Locate the cell with the specified text and output its (x, y) center coordinate. 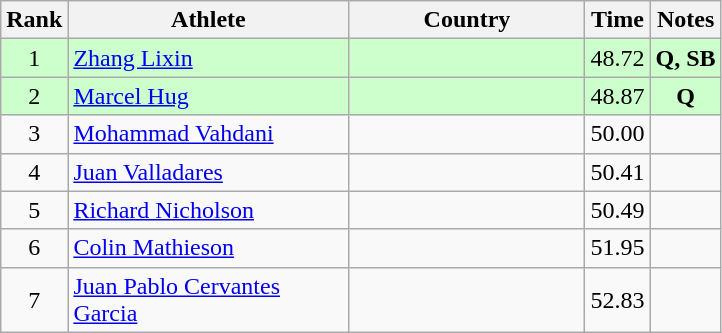
3 (34, 134)
Juan Pablo Cervantes Garcia (208, 300)
7 (34, 300)
2 (34, 96)
Athlete (208, 20)
51.95 (618, 248)
Time (618, 20)
48.87 (618, 96)
Juan Valladares (208, 172)
Rank (34, 20)
50.00 (618, 134)
5 (34, 210)
Notes (686, 20)
52.83 (618, 300)
Zhang Lixin (208, 58)
Q, SB (686, 58)
Colin Mathieson (208, 248)
Marcel Hug (208, 96)
1 (34, 58)
Richard Nicholson (208, 210)
48.72 (618, 58)
50.41 (618, 172)
Country (467, 20)
4 (34, 172)
Q (686, 96)
Mohammad Vahdani (208, 134)
50.49 (618, 210)
6 (34, 248)
